Extract the [x, y] coordinate from the center of the cell holding the provided text.  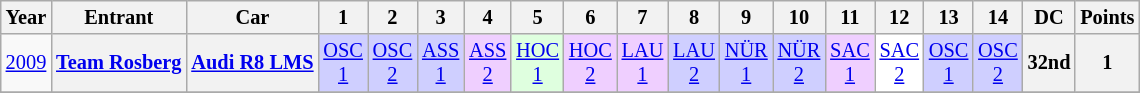
7 [643, 17]
5 [538, 17]
2 [392, 17]
DC [1050, 17]
LAU1 [643, 63]
3 [440, 17]
14 [998, 17]
Entrant [118, 17]
LAU2 [694, 63]
Points [1107, 17]
9 [746, 17]
11 [850, 17]
HOC1 [538, 63]
NÜR2 [800, 63]
SAC2 [900, 63]
2009 [26, 63]
8 [694, 17]
Year [26, 17]
Car [252, 17]
Audi R8 LMS [252, 63]
ASS1 [440, 63]
32nd [1050, 63]
12 [900, 17]
NÜR1 [746, 63]
HOC2 [590, 63]
ASS2 [488, 63]
6 [590, 17]
4 [488, 17]
SAC1 [850, 63]
Team Rosberg [118, 63]
10 [800, 17]
13 [948, 17]
